Search for the cell housing the specified text and yield its (x, y) center coordinate. 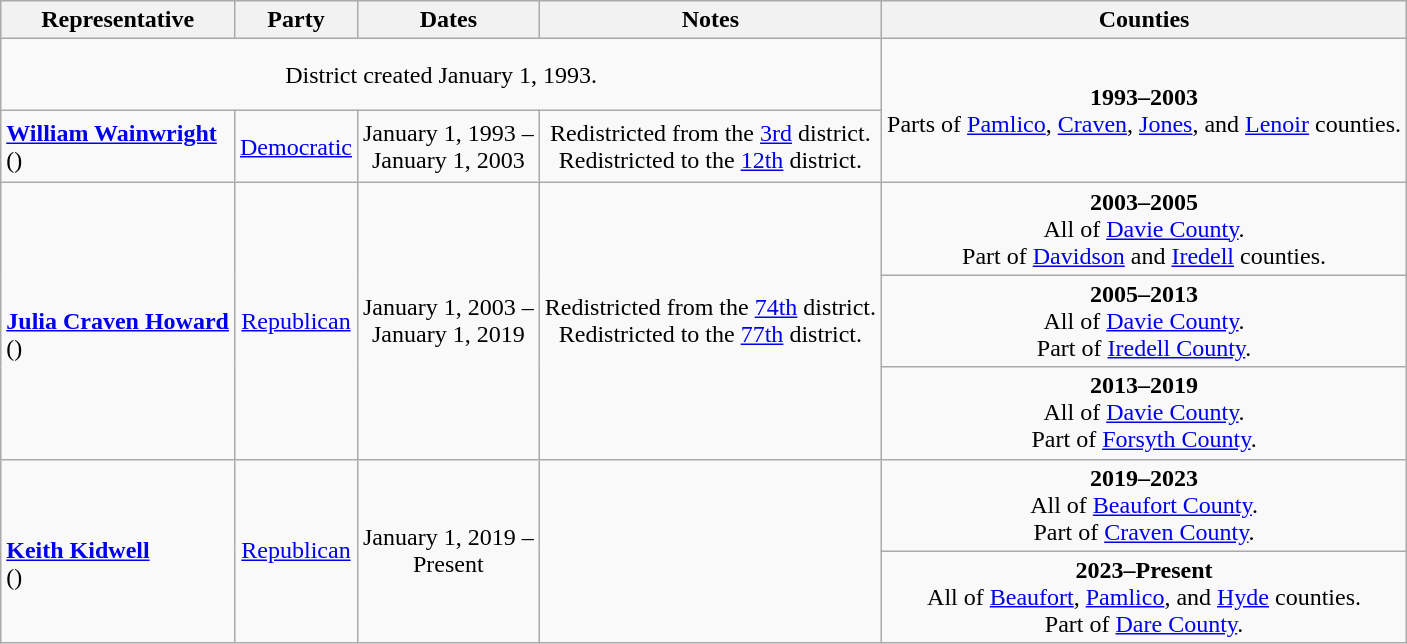
Representative (118, 20)
District created January 1, 1993. (442, 75)
Dates (448, 20)
Redistricted from the 74th district. Redistricted to the 77th district. (710, 321)
1993–2003 Parts of Pamlico, Craven, Jones, and Lenoir counties. (1144, 111)
Redistricted from the 3rd district. Redistricted to the 12th district. (710, 147)
Julia Craven Howard() (118, 321)
Keith Kidwell() (118, 551)
2005–2013 All of Davie County. Part of Iredell County. (1144, 321)
Notes (710, 20)
Party (296, 20)
2013–2019 All of Davie County. Part of Forsyth County. (1144, 413)
2019–2023 All of Beaufort County. Part of Craven County. (1144, 505)
January 1, 2019 – Present (448, 551)
Counties (1144, 20)
Democratic (296, 147)
2023–Present All of Beaufort, Pamlico, and Hyde counties. Part of Dare County. (1144, 597)
2003–2005 All of Davie County. Part of Davidson and Iredell counties. (1144, 229)
William Wainwright() (118, 147)
January 1, 1993 – January 1, 2003 (448, 147)
January 1, 2003 – January 1, 2019 (448, 321)
